Locate the cell with the specified text and output its [X, Y] center coordinate. 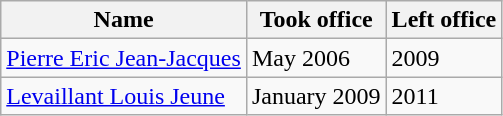
Pierre Eric Jean-Jacques [124, 58]
May 2006 [316, 58]
Left office [444, 20]
Took office [316, 20]
2011 [444, 96]
Levaillant Louis Jeune [124, 96]
2009 [444, 58]
Name [124, 20]
January 2009 [316, 96]
